Output the [X, Y] coordinate of the center of the cell containing the given text.  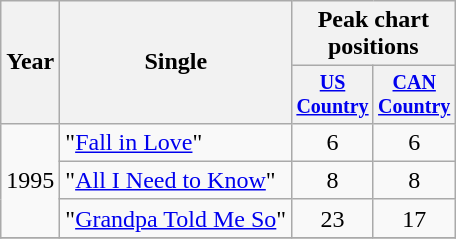
"Fall in Love" [176, 142]
1995 [30, 180]
23 [333, 218]
"Grandpa Told Me So" [176, 218]
17 [414, 218]
Year [30, 62]
CAN Country [414, 94]
Peak chartpositions [374, 34]
"All I Need to Know" [176, 180]
Single [176, 62]
US Country [333, 94]
